Scan for the cell matching the given text and deliver its [X, Y] coordinate at center. 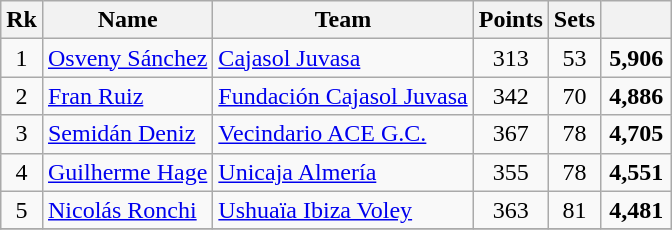
Unicaja Almería [343, 172]
Osveny Sánchez [127, 58]
4,551 [636, 172]
4,886 [636, 96]
Team [343, 20]
Name [127, 20]
Points [510, 20]
4,705 [636, 134]
5 [22, 210]
70 [574, 96]
Nicolás Ronchi [127, 210]
1 [22, 58]
Sets [574, 20]
Fundación Cajasol Juvasa [343, 96]
363 [510, 210]
Guilherme Hage [127, 172]
Fran Ruiz [127, 96]
5,906 [636, 58]
Semidán Deniz [127, 134]
342 [510, 96]
Vecindario ACE G.C. [343, 134]
3 [22, 134]
81 [574, 210]
313 [510, 58]
2 [22, 96]
Rk [22, 20]
4 [22, 172]
355 [510, 172]
53 [574, 58]
367 [510, 134]
Ushuaïa Ibiza Voley [343, 210]
4,481 [636, 210]
Cajasol Juvasa [343, 58]
